Find where the given text appears and provide that cell's center as [x, y] coordinate. 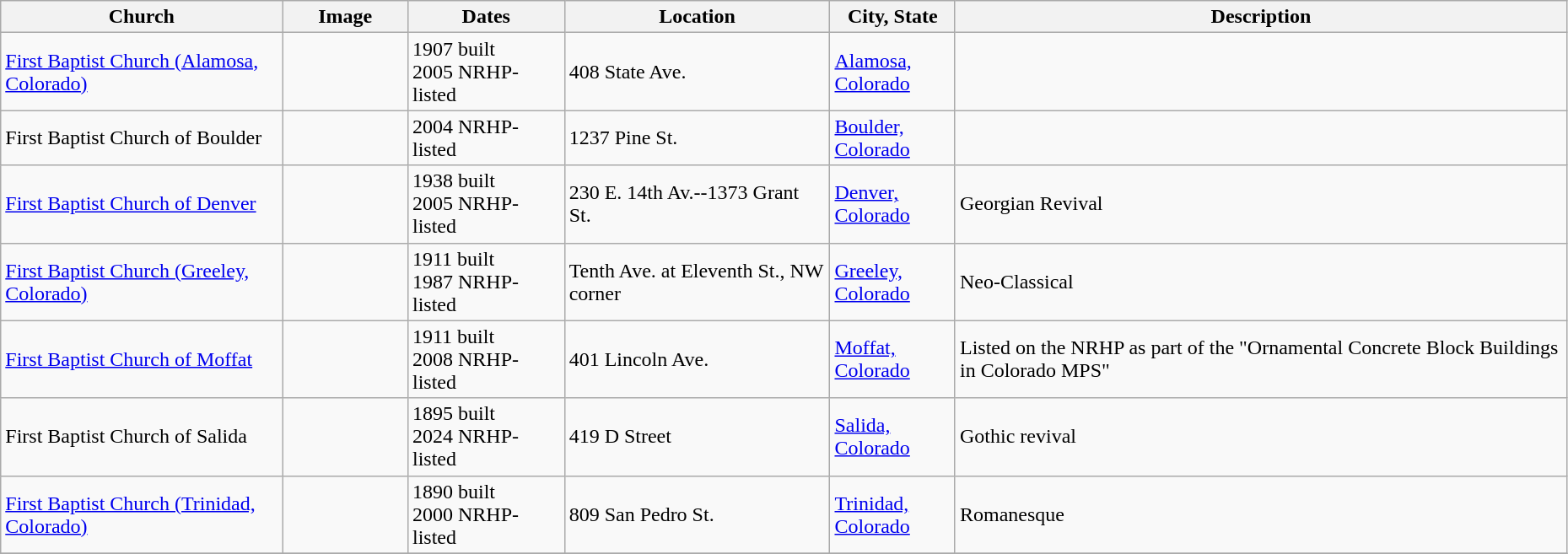
Salida, Colorado [892, 437]
1895 built2024 NRHP-listed [486, 437]
City, State [892, 17]
First Baptist Church of Salida [142, 437]
Listed on the NRHP as part of the "Ornamental Concrete Block Buildings in Colorado MPS" [1260, 359]
First Baptist Church (Alamosa, Colorado) [142, 72]
First Baptist Church of Denver [142, 204]
Neo-Classical [1260, 282]
Gothic revival [1260, 437]
First Baptist Church (Trinidad, Colorado) [142, 514]
1237 Pine St. [697, 138]
Moffat, Colorado [892, 359]
Greeley, Colorado [892, 282]
Boulder, Colorado [892, 138]
408 State Ave. [697, 72]
1911 built2008 NRHP-listed [486, 359]
230 E. 14th Av.--1373 Grant St. [697, 204]
1938 built2005 NRHP-listed [486, 204]
Dates [486, 17]
401 Lincoln Ave. [697, 359]
Image [346, 17]
Tenth Ave. at Eleventh St., NW corner [697, 282]
First Baptist Church of Boulder [142, 138]
Church [142, 17]
Trinidad, Colorado [892, 514]
Description [1260, 17]
First Baptist Church (Greeley, Colorado) [142, 282]
1911 built1987 NRHP-listed [486, 282]
Romanesque [1260, 514]
809 San Pedro St. [697, 514]
2004 NRHP-listed [486, 138]
Location [697, 17]
Denver, Colorado [892, 204]
1890 built2000 NRHP-listed [486, 514]
Georgian Revival [1260, 204]
1907 built2005 NRHP-listed [486, 72]
First Baptist Church of Moffat [142, 359]
Alamosa, Colorado [892, 72]
419 D Street [697, 437]
